Identify which cell holds the provided text, then report its (x, y) central coordinate. 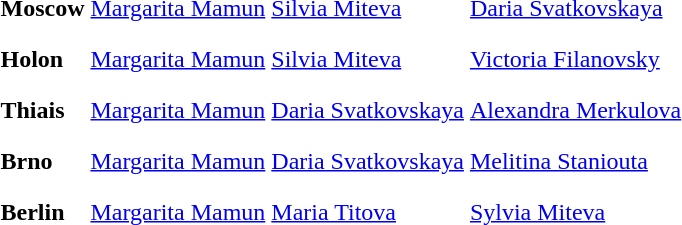
Melitina Staniouta (575, 161)
Silvia Miteva (368, 59)
Victoria Filanovsky (575, 59)
Alexandra Merkulova (575, 110)
